For the text-containing cell, return its midpoint in [X, Y] coordinate format. 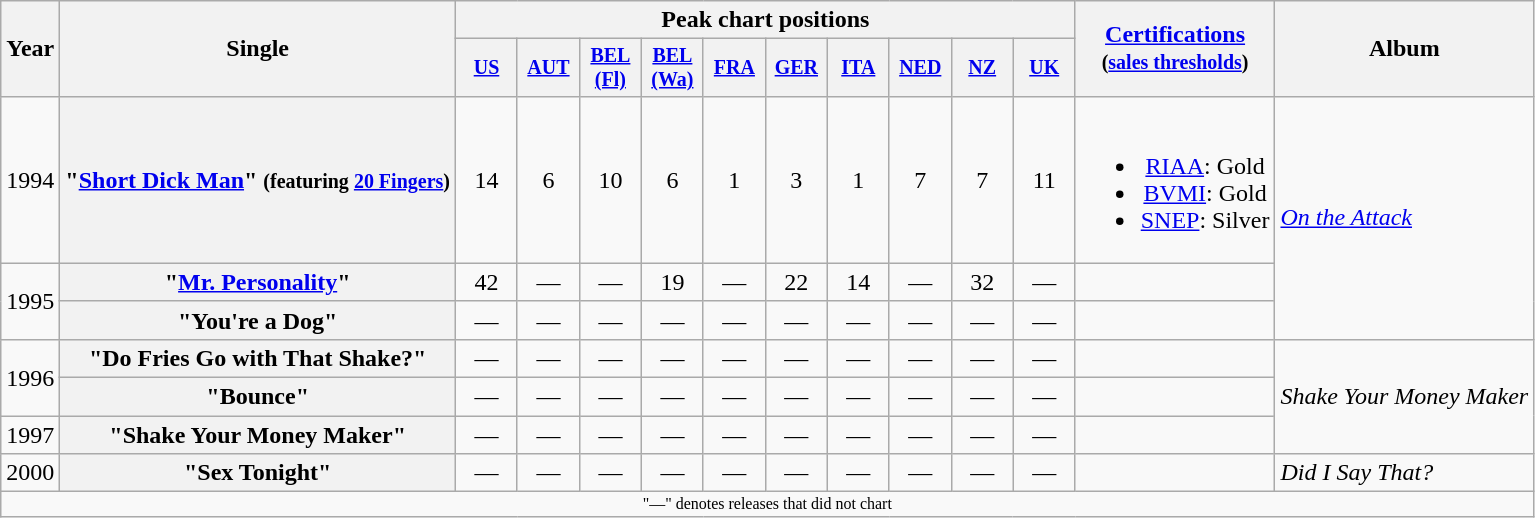
1996 [30, 377]
Year [30, 49]
Certifications(sales thresholds) [1175, 49]
"You're a Dog" [258, 320]
Peak chart positions [766, 20]
"Sex Tonight" [258, 473]
US [487, 68]
BEL(Fl) [610, 68]
NED [920, 68]
On the Attack [1404, 218]
Album [1404, 49]
ITA [858, 68]
19 [672, 282]
UK [1044, 68]
"—" denotes releases that did not chart [768, 504]
32 [982, 282]
"Shake Your Money Maker" [258, 435]
"Short Dick Man" (featuring 20 Fingers) [258, 180]
"Do Fries Go with That Shake?" [258, 358]
3 [796, 180]
Shake Your Money Maker [1404, 396]
"Mr. Personality" [258, 282]
10 [610, 180]
11 [1044, 180]
RIAA: GoldBVMI: GoldSNEP: Silver [1175, 180]
1994 [30, 180]
GER [796, 68]
BEL(Wa) [672, 68]
1997 [30, 435]
22 [796, 282]
FRA [734, 68]
Single [258, 49]
2000 [30, 473]
NZ [982, 68]
1995 [30, 301]
42 [487, 282]
"Bounce" [258, 397]
AUT [548, 68]
Did I Say That? [1404, 473]
